From the cell containing the given text, extract its center point as [X, Y] coordinate. 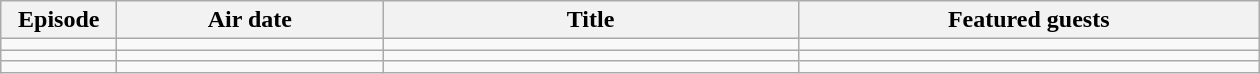
Air date [250, 20]
Title [590, 20]
Featured guests [1028, 20]
Episode [59, 20]
